Locate the cell with the specified text and output its [X, Y] center coordinate. 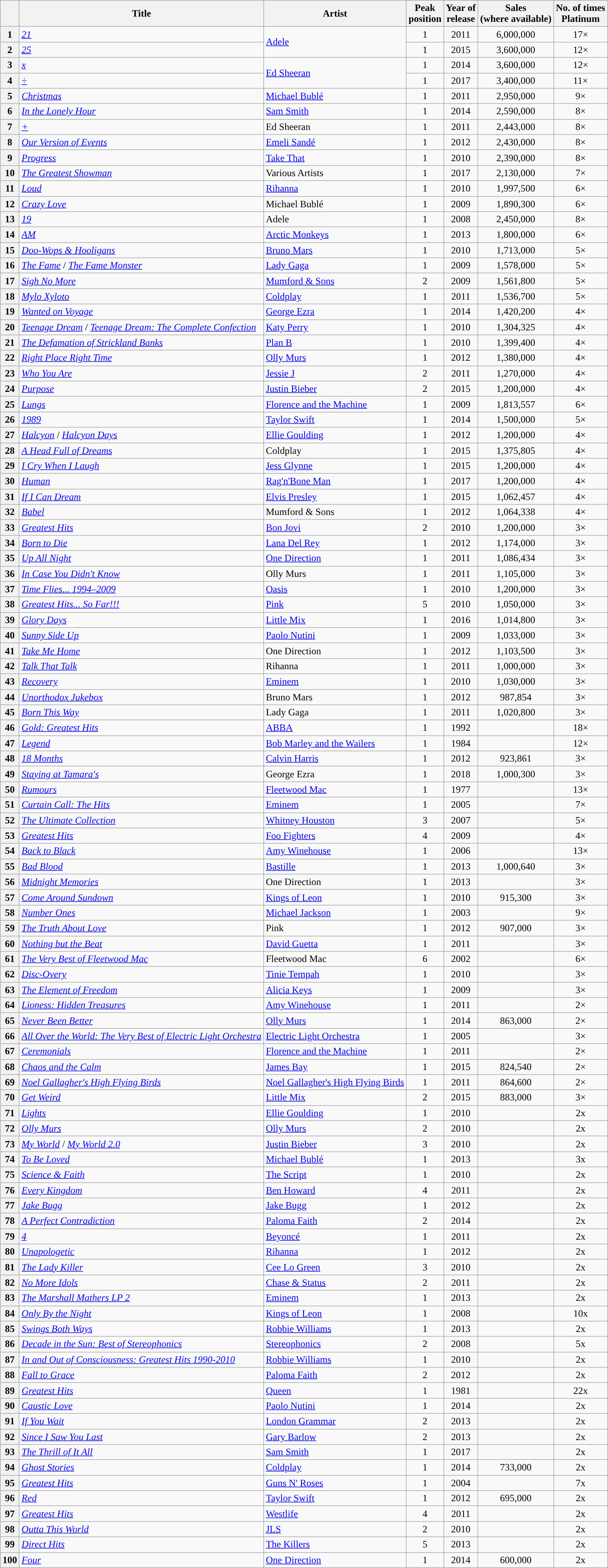
Ghost Stories [142, 1468]
2,950,000 [515, 96]
Electric Light Orchestra [335, 1036]
51 [10, 805]
Alicia Keys [335, 990]
1,304,325 [515, 327]
I Cry When I Laugh [142, 466]
The Defamation of Strickland Banks [142, 343]
Babel [142, 512]
987,854 [515, 697]
2003 [461, 913]
Purpose [142, 389]
75 [10, 1174]
78 [10, 1221]
Guns N' Roses [335, 1483]
Outta This World [142, 1529]
84 [10, 1313]
35 [10, 558]
Sunny Side Up [142, 635]
5x [581, 1344]
94 [10, 1468]
Jessie J [335, 373]
1,105,000 [515, 574]
Unapologetic [142, 1252]
11 [10, 188]
1,561,800 [515, 281]
Arctic Monkeys [335, 235]
2018 [461, 774]
+ [142, 127]
2007 [461, 820]
Right Place Right Time [142, 358]
99 [10, 1545]
Never Been Better [142, 1021]
907,000 [515, 928]
Calvin Harris [335, 759]
41 [10, 651]
1,713,000 [515, 250]
Halcyon / Halcyon Days [142, 435]
Year ofrelease [461, 14]
Mylo Xyloto [142, 296]
37 [10, 589]
Cee Lo Green [335, 1267]
88 [10, 1375]
1,103,500 [515, 651]
The Script [335, 1174]
Four [142, 1560]
28 [10, 451]
÷ [142, 81]
76 [10, 1190]
864,600 [515, 1082]
90 [10, 1406]
Take Me Home [142, 651]
53 [10, 836]
Lungs [142, 404]
Loud [142, 188]
If You Wait [142, 1421]
2004 [461, 1483]
1981 [461, 1390]
All Over the World: The Very Best of Electric Light Orchestra [142, 1036]
Fall to Grace [142, 1375]
Science & Faith [142, 1174]
923,861 [515, 759]
67 [10, 1051]
Rag'n'Bone Man [335, 481]
Rumours [142, 789]
36 [10, 574]
Legend [142, 743]
Peakposition [425, 14]
Curtain Call: The Hits [142, 805]
1,500,000 [515, 419]
1,000,300 [515, 774]
Beyoncé [335, 1236]
46 [10, 728]
No More Idols [142, 1283]
59 [10, 928]
Title [142, 14]
London Grammar [335, 1421]
883,000 [515, 1098]
95 [10, 1483]
Decade in the Sun: Best of Stereophonics [142, 1344]
3x [581, 1159]
600,000 [515, 1560]
1,014,800 [515, 620]
26 [10, 419]
18 [10, 296]
29 [10, 466]
40 [10, 635]
Sigh No More [142, 281]
Emeli Sandé [335, 142]
1,813,557 [515, 404]
Katy Perry [335, 327]
1,380,000 [515, 358]
Michael Jackson [335, 913]
Lioness: Hidden Treasures [142, 1005]
12 [10, 204]
98 [10, 1529]
17 [10, 281]
Who You Are [142, 373]
Whitney Houston [335, 820]
1992 [461, 728]
Born This Way [142, 713]
47 [10, 743]
91 [10, 1421]
The Thrill of It All [142, 1452]
Various Artists [335, 173]
1,270,000 [515, 373]
56 [10, 882]
58 [10, 913]
23 [10, 373]
74 [10, 1159]
20 [10, 327]
7 [10, 127]
63 [10, 990]
Born to Die [142, 543]
92 [10, 1437]
Plan B [335, 343]
Red [142, 1498]
Stereophonics [335, 1344]
Lana Del Rey [335, 543]
Swings Both Ways [142, 1329]
30 [10, 481]
9 [10, 157]
1,050,000 [515, 604]
Progress [142, 157]
32 [10, 512]
Recovery [142, 681]
1989 [142, 419]
15 [10, 250]
1,174,000 [515, 543]
50 [10, 789]
915,300 [515, 897]
David Guetta [335, 944]
1,375,805 [515, 451]
10 [10, 173]
Direct Hits [142, 1545]
2002 [461, 959]
44 [10, 697]
1,399,400 [515, 343]
Wanted on Voyage [142, 312]
1977 [461, 789]
863,000 [515, 1021]
64 [10, 1005]
66 [10, 1036]
The Greatest Showman [142, 173]
61 [10, 959]
79 [10, 1236]
Only By the Night [142, 1313]
38 [10, 604]
70 [10, 1098]
The Truth About Love [142, 928]
48 [10, 759]
82 [10, 1283]
69 [10, 1082]
Gary Barlow [335, 1437]
Disc-Overy [142, 974]
695,000 [515, 1498]
AM [142, 235]
2,130,000 [515, 173]
16 [10, 266]
2,590,000 [515, 111]
1,420,200 [515, 312]
31 [10, 497]
2,390,000 [515, 157]
Queen [335, 1390]
The Lady Killer [142, 1267]
Unorthodox Jukebox [142, 697]
17× [581, 34]
10x [581, 1313]
Nothing but the Beat [142, 944]
27 [10, 435]
71 [10, 1113]
24 [10, 389]
Get Weird [142, 1098]
ABBA [335, 728]
45 [10, 713]
18× [581, 728]
1,890,300 [515, 204]
My World / My World 2.0 [142, 1144]
1,000,640 [515, 866]
Bob Marley and the Wailers [335, 743]
97 [10, 1514]
2,430,000 [515, 142]
72 [10, 1128]
Since I Saw You Last [142, 1437]
2006 [461, 851]
Take That [335, 157]
89 [10, 1390]
Caustic Love [142, 1406]
13 [10, 219]
33 [10, 528]
2,450,000 [515, 219]
The Marshall Mathers LP 2 [142, 1298]
Glory Days [142, 620]
7x [581, 1483]
1,800,000 [515, 235]
If I Can Dream [142, 497]
The Ultimate Collection [142, 820]
In the Lonely Hour [142, 111]
Elvis Presley [335, 497]
Back to Black [142, 851]
22x [581, 1390]
Oasis [335, 589]
100 [10, 1560]
Every Kingdom [142, 1190]
Crazy Love [142, 204]
34 [10, 543]
Doo-Wops & Hooligans [142, 250]
68 [10, 1067]
1984 [461, 743]
Up All Night [142, 558]
96 [10, 1498]
Chase & Status [335, 1283]
65 [10, 1021]
Our Version of Events [142, 142]
James Bay [335, 1067]
62 [10, 974]
Christmas [142, 96]
824,540 [515, 1067]
Ceremonials [142, 1051]
Number Ones [142, 913]
54 [10, 851]
Staying at Tamara's [142, 774]
x [142, 65]
1,997,500 [515, 188]
39 [10, 620]
60 [10, 944]
83 [10, 1298]
Tinie Tempah [335, 974]
Sales(where available) [515, 14]
77 [10, 1206]
In and Out of Consciousness: Greatest Hits 1990-2010 [142, 1360]
2016 [461, 620]
86 [10, 1344]
No. of timesPlatinum [581, 14]
8 [10, 142]
Artist [335, 14]
1,020,800 [515, 713]
14 [10, 235]
Jess Glynne [335, 466]
11× [581, 81]
Come Around Sundown [142, 897]
The Fame / The Fame Monster [142, 266]
Bon Jovi [335, 528]
Bastille [335, 866]
2,443,000 [515, 127]
49 [10, 774]
Teenage Dream / Teenage Dream: The Complete Confection [142, 327]
1,033,000 [515, 635]
87 [10, 1360]
85 [10, 1329]
22 [10, 358]
93 [10, 1452]
43 [10, 681]
A Perfect Contradiction [142, 1221]
1,536,700 [515, 296]
In Case You Didn't Know [142, 574]
3,400,000 [515, 81]
The Very Best of Fleetwood Mac [142, 959]
55 [10, 866]
Chaos and the Calm [142, 1067]
1,578,000 [515, 266]
1,030,000 [515, 681]
18 Months [142, 759]
80 [10, 1252]
JLS [335, 1529]
Time Flies... 1994–2009 [142, 589]
6,000,000 [515, 34]
73 [10, 1144]
Foo Fighters [335, 836]
The Element of Freedom [142, 990]
A Head Full of Dreams [142, 451]
52 [10, 820]
42 [10, 666]
1,064,338 [515, 512]
1,086,434 [515, 558]
Lights [142, 1113]
1,000,000 [515, 666]
Westlife [335, 1514]
Ben Howard [335, 1190]
To Be Loved [142, 1159]
Greatest Hits... So Far!!! [142, 604]
733,000 [515, 1468]
Midnight Memories [142, 882]
Bad Blood [142, 866]
1,062,457 [515, 497]
The Killers [335, 1545]
Human [142, 481]
57 [10, 897]
81 [10, 1267]
Gold: Greatest Hits [142, 728]
Talk That Talk [142, 666]
